Capture the cell that displays the provided text and extract its [x, y] central coordinate. 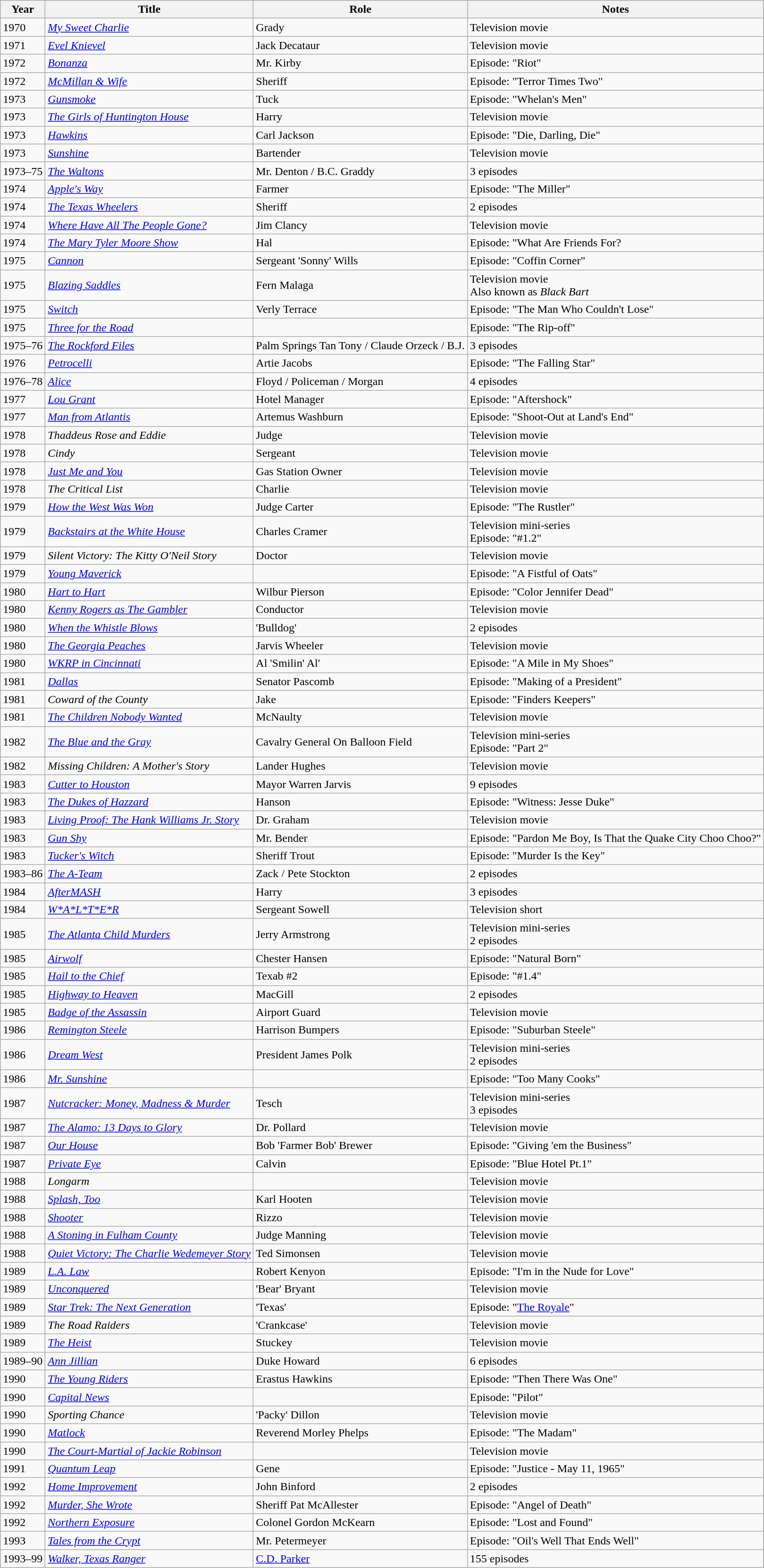
Cavalry General On Balloon Field [361, 742]
Al 'Smilin' Al' [361, 663]
Apple's Way [149, 189]
Charles Cramer [361, 531]
Fern Malaga [361, 285]
Private Eye [149, 1163]
Wilbur Pierson [361, 592]
L.A. Law [149, 1271]
Farmer [361, 189]
Hail to the Chief [149, 976]
'Bear' Bryant [361, 1289]
1976–78 [23, 381]
Remington Steele [149, 1030]
Doctor [361, 556]
Missing Children: A Mother's Story [149, 766]
Episode: "The Man Who Couldn't Lose" [615, 310]
The Court-Martial of Jackie Robinson [149, 1451]
Episode: "Finders Keepers" [615, 699]
Episode: "Angel of Death" [615, 1505]
McMillan & Wife [149, 81]
Petrocelli [149, 363]
'Packy' Dillon [361, 1415]
The Georgia Peaches [149, 646]
Mayor Warren Jarvis [361, 784]
Artie Jacobs [361, 363]
The Alamo: 13 Days to Glory [149, 1127]
Jerry Armstrong [361, 934]
Mr. Sunshine [149, 1079]
Conductor [361, 610]
The Waltons [149, 171]
Episode: "Coffin Corner" [615, 261]
Sergeant [361, 453]
Dallas [149, 681]
1993 [23, 1541]
Karl Hooten [361, 1199]
Quantum Leap [149, 1469]
Year [23, 9]
Capital News [149, 1397]
Highway to Heaven [149, 994]
When the Whistle Blows [149, 628]
Northern Exposure [149, 1523]
Three for the Road [149, 327]
Episode: "Murder Is the Key" [615, 856]
Senator Pascomb [361, 681]
Episode: "Pilot" [615, 1397]
Grady [361, 27]
1991 [23, 1469]
Mr. Denton / B.C. Graddy [361, 171]
Episode: "The Rip-off" [615, 327]
The Texas Wheelers [149, 207]
Nutcracker: Money, Madness & Murder [149, 1103]
Harrison Bumpers [361, 1030]
Sunshine [149, 153]
Cannon [149, 261]
Episode: "Oil's Well That Ends Well" [615, 1541]
Jake [361, 699]
Hart to Hart [149, 592]
Palm Springs Tan Tony / Claude Orzeck / B.J. [361, 345]
Episode: "Justice - May 11, 1965" [615, 1469]
Reverend Morley Phelps [361, 1433]
Splash, Too [149, 1199]
'Bulldog' [361, 628]
Episode: "The Falling Star" [615, 363]
Rizzo [361, 1217]
Television short [615, 910]
Thaddeus Rose and Eddie [149, 435]
Alice [149, 381]
The Rockford Files [149, 345]
Blazing Saddles [149, 285]
Calvin [361, 1163]
Longarm [149, 1182]
Title [149, 9]
The Children Nobody Wanted [149, 717]
The Mary Tyler Moore Show [149, 243]
4 episodes [615, 381]
Dream West [149, 1054]
Episode: "Shoot-Out at Land's End" [615, 417]
Episode: "Aftershock" [615, 399]
Murder, She Wrote [149, 1505]
Episode: "Pardon Me Boy, Is That the Quake City Choo Choo?" [615, 838]
Carl Jackson [361, 135]
Episode: "Then There Was One" [615, 1379]
WKRP in Cincinnati [149, 663]
The Atlanta Child Murders [149, 934]
Episode: "#1.4" [615, 976]
Episode: "A Fistful of Oats" [615, 574]
Switch [149, 310]
6 episodes [615, 1361]
Bob 'Farmer Bob' Brewer [361, 1145]
C.D. Parker [361, 1559]
Episode: "A Mile in My Shoes" [615, 663]
Television mini-seriesEpisode: "Part 2" [615, 742]
Young Maverick [149, 574]
Episode: "Making of a President" [615, 681]
MacGill [361, 994]
1971 [23, 45]
Tucker's Witch [149, 856]
Tesch [361, 1103]
Judge [361, 435]
The Dukes of Hazzard [149, 802]
Episode: "Riot" [615, 63]
Airwolf [149, 958]
Role [361, 9]
The A-Team [149, 874]
Gun Shy [149, 838]
Backstairs at the White House [149, 531]
Episode: "Suburban Steele" [615, 1030]
'Texas' [361, 1307]
Gunsmoke [149, 99]
AfterMASH [149, 892]
Judge Manning [361, 1235]
Stuckey [361, 1343]
Living Proof: The Hank Williams Jr. Story [149, 820]
Where Have All The People Gone? [149, 225]
Episode: "The Madam" [615, 1433]
Sheriff Trout [361, 856]
1970 [23, 27]
Colonel Gordon McKearn [361, 1523]
The Heist [149, 1343]
Episode: "Die, Darling, Die" [615, 135]
Just Me and You [149, 471]
Episode: "Color Jennifer Dead" [615, 592]
Bonanza [149, 63]
Episode: "The Royale" [615, 1307]
Television mini-seriesEpisode: "#1.2" [615, 531]
Episode: "Natural Born" [615, 958]
'Crankcase' [361, 1325]
Star Trek: The Next Generation [149, 1307]
Zack / Pete Stockton [361, 874]
Our House [149, 1145]
The Critical List [149, 489]
Notes [615, 9]
Cindy [149, 453]
Gas Station Owner [361, 471]
Charlie [361, 489]
9 episodes [615, 784]
Walker, Texas Ranger [149, 1559]
Silent Victory: The Kitty O'Neil Story [149, 556]
Tuck [361, 99]
Hotel Manager [361, 399]
Airport Guard [361, 1012]
Ann Jillian [149, 1361]
McNaulty [361, 717]
Shooter [149, 1217]
Sporting Chance [149, 1415]
Sheriff Pat McAllester [361, 1505]
Evel Knievel [149, 45]
1993–99 [23, 1559]
Television movieAlso known as Black Bart [615, 285]
Unconquered [149, 1289]
Verly Terrace [361, 310]
The Blue and the Gray [149, 742]
Episode: "I'm in the Nude for Love" [615, 1271]
Sergeant Sowell [361, 910]
Jim Clancy [361, 225]
A Stoning in Fulham County [149, 1235]
Kenny Rogers as The Gambler [149, 610]
Mr. Bender [361, 838]
Judge Carter [361, 507]
Episode: "What Are Friends For? [615, 243]
1975–76 [23, 345]
Episode: "Witness: Jesse Duke" [615, 802]
Mr. Kirby [361, 63]
Lander Hughes [361, 766]
Coward of the County [149, 699]
Texab #2 [361, 976]
Episode: "Whelan's Men" [615, 99]
Chester Hansen [361, 958]
Episode: "Terror Times Two" [615, 81]
W*A*L*T*E*R [149, 910]
Episode: "The Miller" [615, 189]
Erastus Hawkins [361, 1379]
Hawkins [149, 135]
1989–90 [23, 1361]
Tales from the Crypt [149, 1541]
Home Improvement [149, 1487]
Episode: "Blue Hotel Pt.1" [615, 1163]
The Young Riders [149, 1379]
Gene [361, 1469]
Lou Grant [149, 399]
Artemus Washburn [361, 417]
President James Polk [361, 1054]
Bartender [361, 153]
Episode: "The Rustler" [615, 507]
Dr. Graham [361, 820]
1983–86 [23, 874]
How the West Was Won [149, 507]
Duke Howard [361, 1361]
Mr. Petermeyer [361, 1541]
Quiet Victory: The Charlie Wedemeyer Story [149, 1253]
The Girls of Huntington House [149, 117]
Jack Decataur [361, 45]
1976 [23, 363]
My Sweet Charlie [149, 27]
Jarvis Wheeler [361, 646]
Man from Atlantis [149, 417]
1973–75 [23, 171]
John Binford [361, 1487]
Matlock [149, 1433]
Cutter to Houston [149, 784]
Robert Kenyon [361, 1271]
Sergeant 'Sonny' Wills [361, 261]
Television mini-series3 episodes [615, 1103]
Badge of the Assassin [149, 1012]
Hal [361, 243]
Episode: "Lost and Found" [615, 1523]
Dr. Pollard [361, 1127]
Hanson [361, 802]
155 episodes [615, 1559]
The Road Raiders [149, 1325]
Ted Simonsen [361, 1253]
Episode: "Giving 'em the Business" [615, 1145]
Episode: "Too Many Cooks" [615, 1079]
Floyd / Policeman / Morgan [361, 381]
